Return (x, y) of the center of cell containing provided text 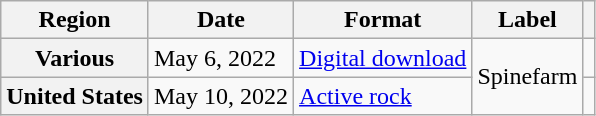
May 6, 2022 (220, 58)
Various (75, 58)
Region (75, 20)
Date (220, 20)
Spinefarm (528, 77)
Active rock (383, 96)
Format (383, 20)
United States (75, 96)
Label (528, 20)
Digital download (383, 58)
May 10, 2022 (220, 96)
